Determine the [x, y] coordinate at the center of the cell enclosing the given text.  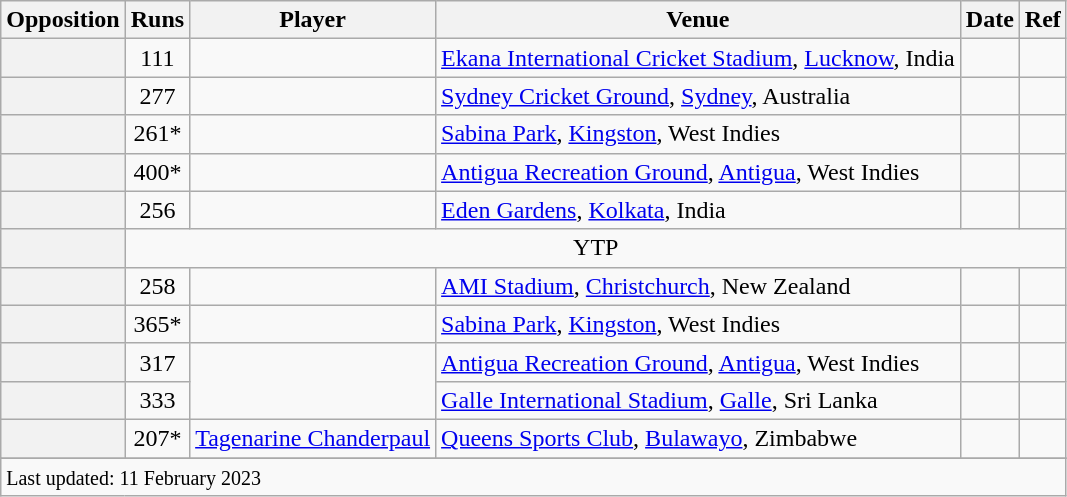
Sydney Cricket Ground, Sydney, Australia [698, 96]
Queens Sports Club, Bulawayo, Zimbabwe [698, 438]
400* [157, 172]
Opposition [63, 20]
258 [157, 286]
333 [157, 400]
Eden Gardens, Kolkata, India [698, 210]
YTP [596, 248]
256 [157, 210]
Ref [1042, 20]
261* [157, 134]
Date [990, 20]
317 [157, 362]
Ekana International Cricket Stadium, Lucknow, India [698, 58]
365* [157, 324]
207* [157, 438]
Tagenarine Chanderpaul [313, 438]
Player [313, 20]
Galle International Stadium, Galle, Sri Lanka [698, 400]
Runs [157, 20]
277 [157, 96]
111 [157, 58]
AMI Stadium, Christchurch, New Zealand [698, 286]
Venue [698, 20]
Last updated: 11 February 2023 [534, 477]
